Determine the (x, y) coordinate at the center of the cell enclosing the given text.  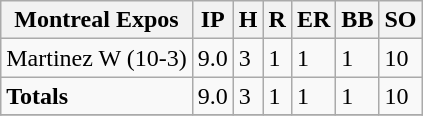
Totals (96, 96)
H (248, 20)
Montreal Expos (96, 20)
BB (358, 20)
IP (212, 20)
Martinez W (10-3) (96, 58)
R (277, 20)
ER (313, 20)
SO (400, 20)
